Search for the cell housing the specified text and yield its [X, Y] center coordinate. 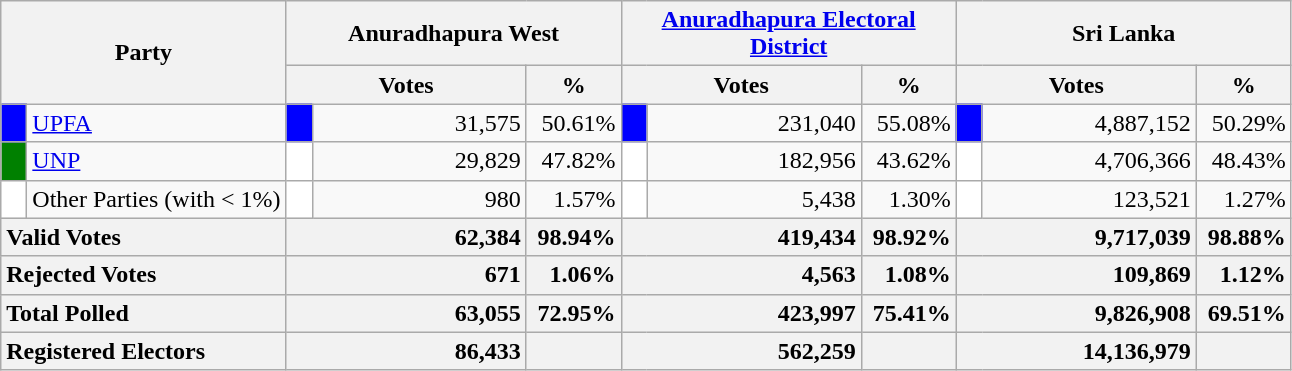
109,869 [1076, 275]
4,563 [741, 275]
98.88% [1244, 237]
29,829 [419, 161]
Valid Votes [144, 237]
671 [406, 275]
Anuradhapura Electoral District [788, 34]
98.92% [908, 237]
419,434 [741, 237]
69.51% [1244, 313]
562,259 [741, 351]
9,717,039 [1076, 237]
4,706,366 [1089, 161]
63,055 [406, 313]
Registered Electors [144, 351]
1.08% [908, 275]
62,384 [406, 237]
Party [144, 52]
50.29% [1244, 123]
123,521 [1089, 199]
48.43% [1244, 161]
55.08% [908, 123]
1.57% [574, 199]
182,956 [754, 161]
980 [419, 199]
1.06% [574, 275]
UPFA [156, 123]
14,136,979 [1076, 351]
50.61% [574, 123]
98.94% [574, 237]
Sri Lanka [1124, 34]
31,575 [419, 123]
5,438 [754, 199]
1.12% [1244, 275]
43.62% [908, 161]
423,997 [741, 313]
47.82% [574, 161]
1.27% [1244, 199]
4,887,152 [1089, 123]
UNP [156, 161]
75.41% [908, 313]
231,040 [754, 123]
Anuradhapura West [454, 34]
9,826,908 [1076, 313]
1.30% [908, 199]
86,433 [406, 351]
Other Parties (with < 1%) [156, 199]
Total Polled [144, 313]
72.95% [574, 313]
Rejected Votes [144, 275]
